Extract the (x, y) coordinate from the center of the cell holding the provided text.  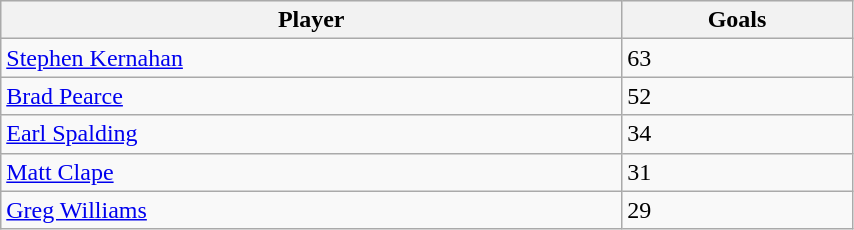
34 (738, 134)
Greg Williams (312, 210)
Matt Clape (312, 172)
Stephen Kernahan (312, 58)
29 (738, 210)
31 (738, 172)
Goals (738, 20)
Player (312, 20)
Earl Spalding (312, 134)
63 (738, 58)
Brad Pearce (312, 96)
52 (738, 96)
